Scan for the cell matching the given text and deliver its [x, y] coordinate at center. 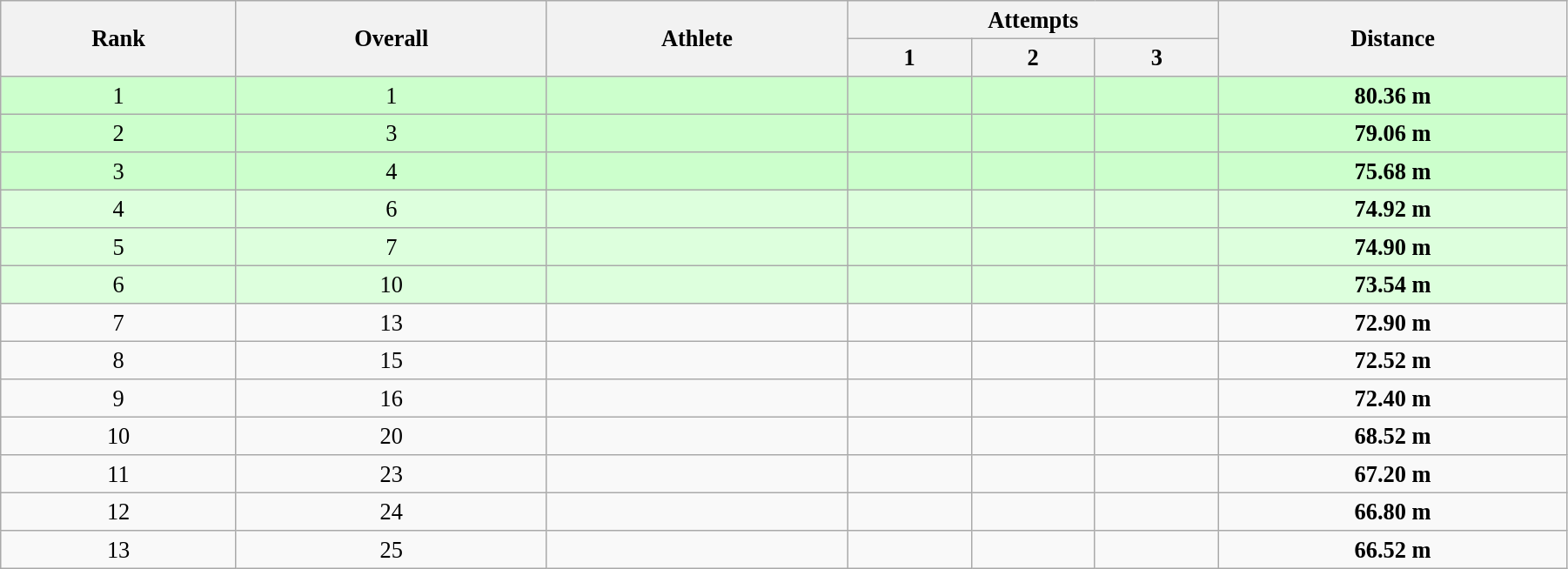
66.52 m [1393, 550]
11 [118, 474]
16 [392, 398]
67.20 m [1393, 474]
5 [118, 247]
Distance [1393, 38]
Overall [392, 38]
72.40 m [1393, 398]
24 [392, 512]
20 [392, 436]
23 [392, 474]
Athlete [697, 38]
15 [392, 360]
Attempts [1034, 19]
80.36 m [1393, 95]
25 [392, 550]
68.52 m [1393, 436]
12 [118, 512]
75.68 m [1393, 171]
73.54 m [1393, 284]
66.80 m [1393, 512]
74.90 m [1393, 247]
74.92 m [1393, 209]
Rank [118, 38]
8 [118, 360]
9 [118, 398]
72.90 m [1393, 323]
79.06 m [1393, 133]
72.52 m [1393, 360]
